Capture the cell that displays the provided text and extract its [X, Y] central coordinate. 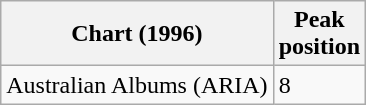
Chart (1996) [137, 34]
Peakposition [319, 34]
Australian Albums (ARIA) [137, 85]
8 [319, 85]
